Output the (x, y) coordinate of the center of the cell containing the given text.  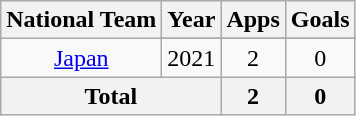
National Team (82, 20)
Goals (320, 20)
Apps (253, 20)
Total (111, 96)
Japan (82, 58)
2021 (192, 58)
Year (192, 20)
